Pinpoint the cell where the given text exists, returning its [X, Y] midpoint coordinate. 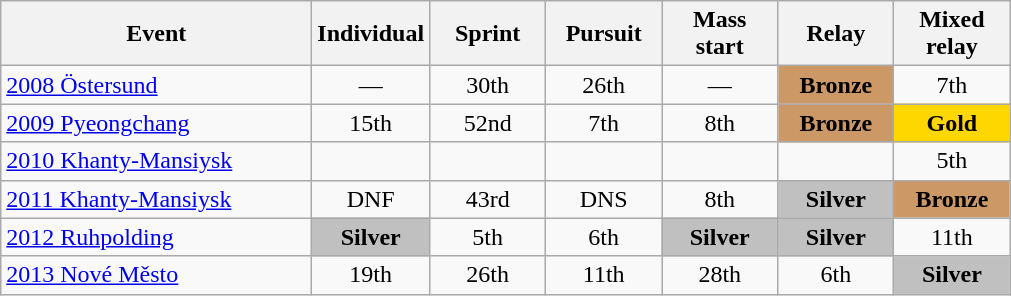
Mass start [720, 34]
52nd [488, 123]
2010 Khanty-Mansiysk [156, 161]
30th [488, 85]
2009 Pyeongchang [156, 123]
2013 Nové Město [156, 275]
Mixed relay [952, 34]
2012 Ruhpolding [156, 237]
Gold [952, 123]
Relay [836, 34]
Sprint [488, 34]
Event [156, 34]
Individual [371, 34]
DNF [371, 199]
DNS [604, 199]
28th [720, 275]
Pursuit [604, 34]
15th [371, 123]
43rd [488, 199]
2008 Östersund [156, 85]
2011 Khanty-Mansiysk [156, 199]
19th [371, 275]
